Find where the given text appears and provide that cell's center as [X, Y] coordinate. 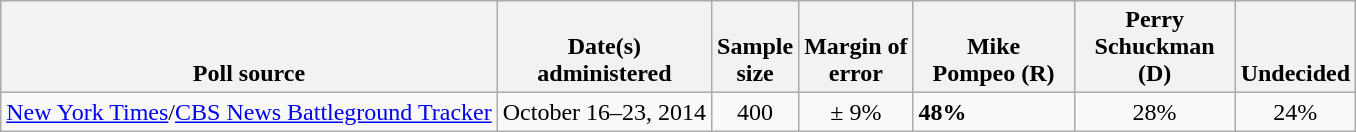
Undecided [1295, 47]
Poll source [249, 47]
PerrySchuckman (D) [1154, 47]
Date(s)administered [604, 47]
October 16–23, 2014 [604, 112]
28% [1154, 112]
Margin oferror [856, 47]
MikePompeo (R) [994, 47]
24% [1295, 112]
New York Times/CBS News Battleground Tracker [249, 112]
48% [994, 112]
Samplesize [756, 47]
± 9% [856, 112]
400 [756, 112]
